Provide the [x, y] coordinate of the cell's center where the given text is located.  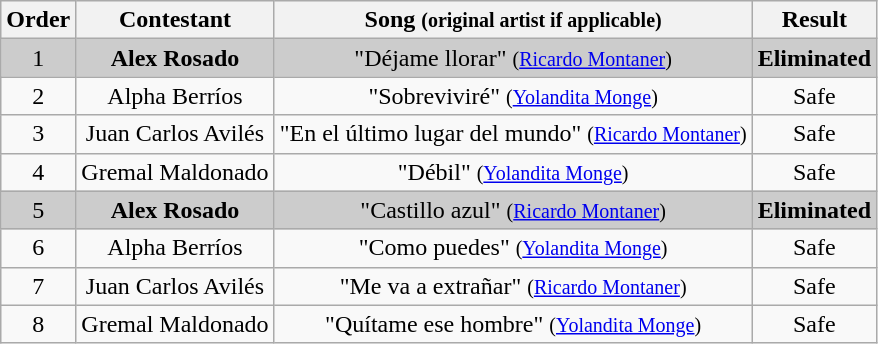
4 [38, 172]
8 [38, 324]
5 [38, 210]
"Sobreviviré" (Yolandita Monge) [513, 96]
Result [814, 20]
2 [38, 96]
1 [38, 58]
"Débil" (Yolandita Monge) [513, 172]
Order [38, 20]
"Quítame ese hombre" (Yolandita Monge) [513, 324]
"Como puedes" (Yolandita Monge) [513, 248]
"Me va a extrañar" (Ricardo Montaner) [513, 286]
6 [38, 248]
Song (original artist if applicable) [513, 20]
"Castillo azul" (Ricardo Montaner) [513, 210]
"En el último lugar del mundo" (Ricardo Montaner) [513, 134]
7 [38, 286]
Contestant [175, 20]
"Déjame llorar" (Ricardo Montaner) [513, 58]
3 [38, 134]
